Detect which cell encompasses the target text, then output its [x, y] center coordinate. 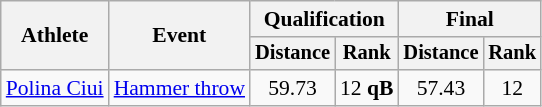
Final [469, 19]
57.43 [440, 88]
Athlete [55, 36]
12 [512, 88]
Event [180, 36]
59.73 [292, 88]
Polina Ciui [55, 88]
12 qB [367, 88]
Hammer throw [180, 88]
Qualification [324, 19]
